Return the (X, Y) coordinate for the center point of the cell that contains the specified text.  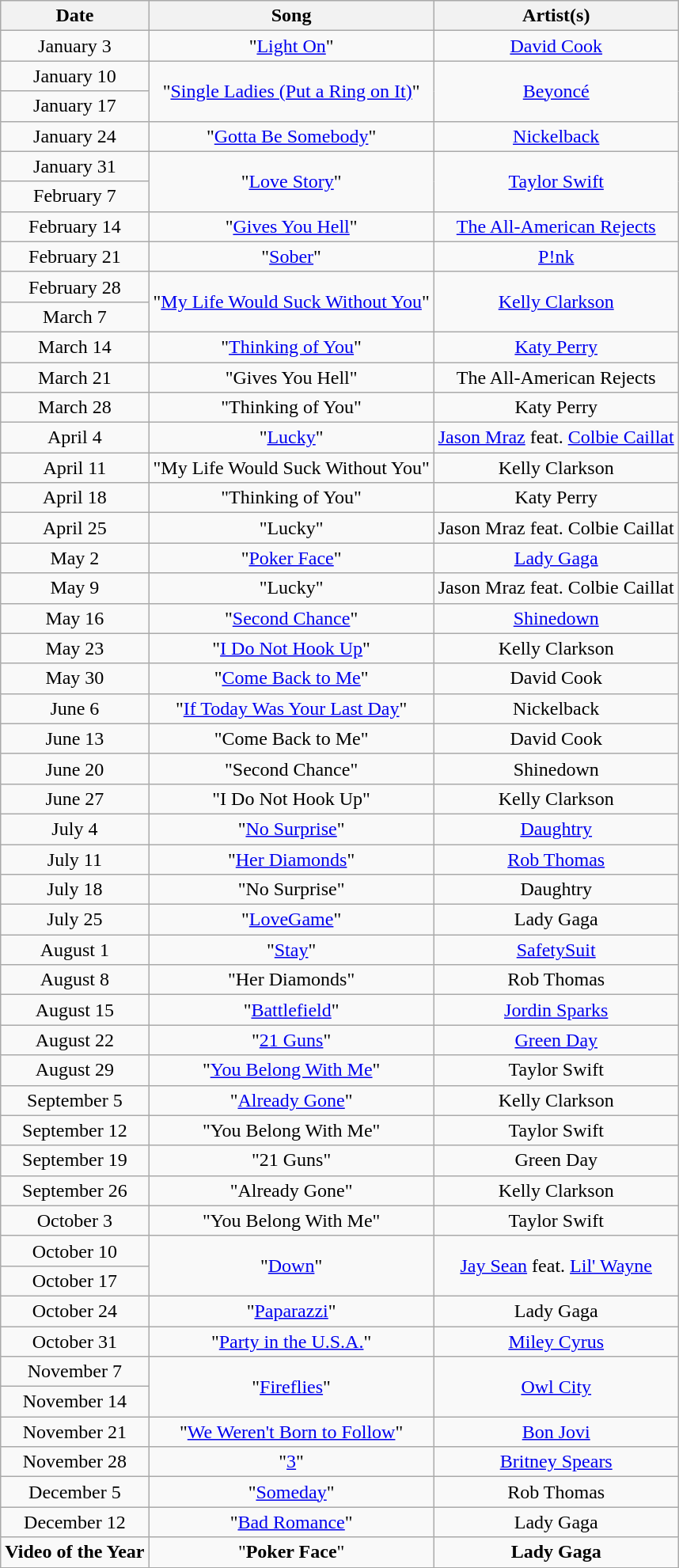
November 7 (74, 1372)
April 18 (74, 498)
September 19 (74, 1160)
December 5 (74, 1492)
"Someday" (291, 1492)
July 4 (74, 829)
September 12 (74, 1130)
"If Today Was Your Last Day" (291, 708)
"Stay" (291, 950)
May 2 (74, 558)
November 28 (74, 1462)
March 28 (74, 408)
Miley Cyrus (556, 1342)
February 21 (74, 256)
June 20 (74, 769)
April 25 (74, 528)
November 14 (74, 1402)
May 30 (74, 678)
July 25 (74, 920)
August 15 (74, 1010)
May 9 (74, 588)
February 14 (74, 226)
March 7 (74, 317)
January 31 (74, 166)
October 31 (74, 1342)
"Bad Romance" (291, 1522)
Beyoncé (556, 91)
August 29 (74, 1070)
Video of the Year (74, 1552)
March 14 (74, 347)
Owl City (556, 1387)
February 7 (74, 196)
Britney Spears (556, 1462)
January 10 (74, 76)
October 3 (74, 1221)
July 11 (74, 859)
Jordin Sparks (556, 1010)
December 12 (74, 1522)
"Party in the U.S.A." (291, 1342)
November 21 (74, 1432)
"Paparazzi" (291, 1311)
October 10 (74, 1251)
"Down" (291, 1266)
Bon Jovi (556, 1432)
Artist(s) (556, 16)
February 28 (74, 287)
SafetySuit (556, 950)
"Light On" (291, 46)
"Single Ladies (Put a Ring on It)" (291, 91)
Jay Sean feat. Lil' Wayne (556, 1266)
August 22 (74, 1040)
September 5 (74, 1100)
"Fireflies" (291, 1387)
"Battlefield" (291, 1010)
"Gotta Be Somebody" (291, 136)
"We Weren't Born to Follow" (291, 1432)
March 21 (74, 378)
January 3 (74, 46)
January 17 (74, 106)
"LoveGame" (291, 920)
January 24 (74, 136)
"Love Story" (291, 181)
June 13 (74, 738)
September 26 (74, 1190)
October 17 (74, 1281)
August 8 (74, 980)
May 16 (74, 618)
October 24 (74, 1311)
June 27 (74, 799)
April 11 (74, 468)
June 6 (74, 708)
Song (291, 16)
P!nk (556, 256)
August 1 (74, 950)
April 4 (74, 438)
"Sober" (291, 256)
July 18 (74, 890)
"3" (291, 1462)
Date (74, 16)
May 23 (74, 648)
